Identify which cell holds the provided text, then report its [X, Y] central coordinate. 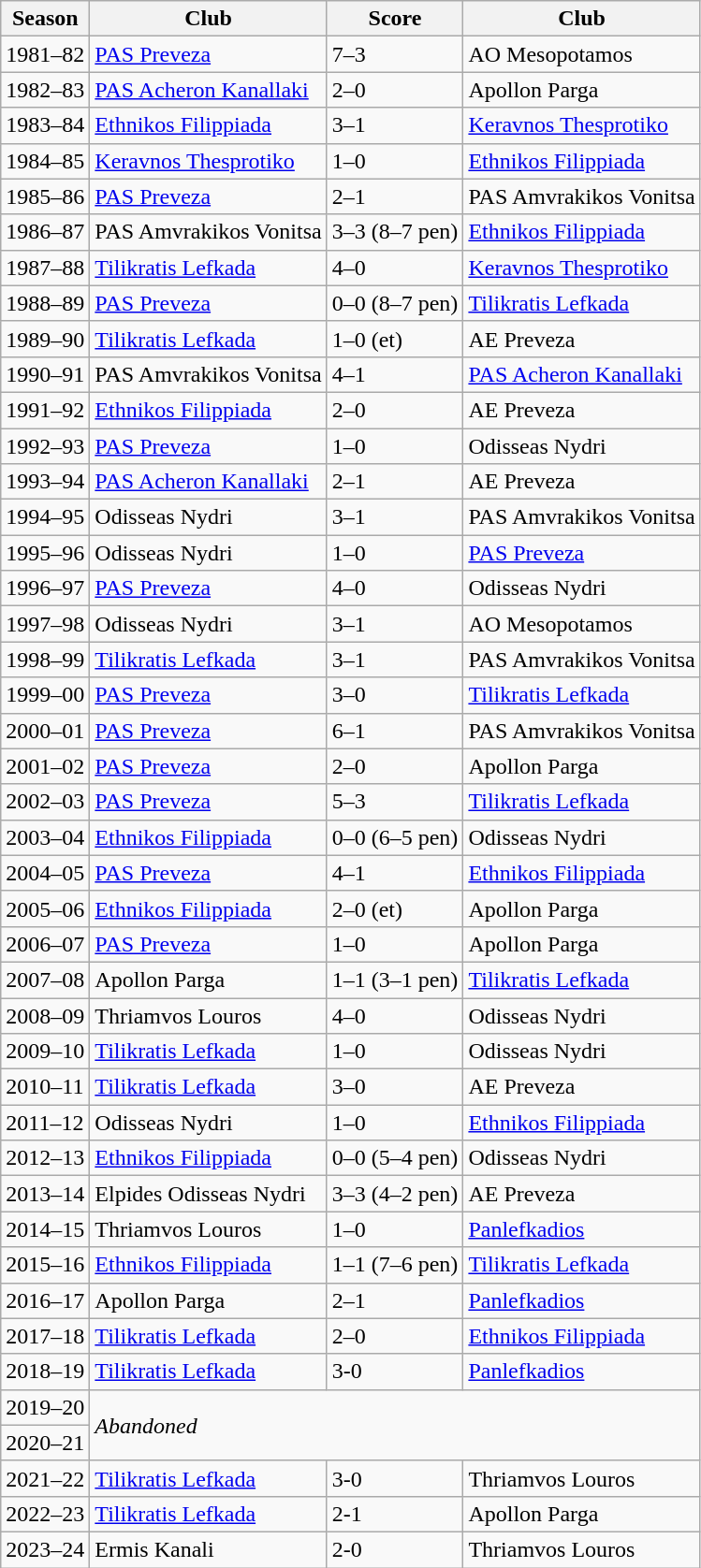
1994–95 [45, 517]
0–0 (6–5 pen) [395, 837]
2001–02 [45, 766]
5–3 [395, 802]
1997–98 [45, 624]
0–0 (8–7 pen) [395, 303]
0–0 (5–4 pen) [395, 1158]
1989–90 [45, 339]
Ermis Kanali [208, 1549]
2-0 [395, 1549]
2017–18 [45, 1336]
2014–15 [45, 1229]
2–0 (et) [395, 908]
7–3 [395, 54]
2002–03 [45, 802]
1996–97 [45, 588]
2021–22 [45, 1478]
Elpides Odisseas Nydri [208, 1194]
2010–11 [45, 1087]
2019–20 [45, 1407]
1984–85 [45, 161]
Season [45, 19]
2022–23 [45, 1514]
1983–84 [45, 125]
3–3 (4–2 pen) [395, 1194]
1–1 (3–1 pen) [395, 980]
2005–06 [45, 908]
2018–19 [45, 1372]
1987–88 [45, 268]
1986–87 [45, 232]
2009–10 [45, 1052]
Score [395, 19]
2007–08 [45, 980]
1991–92 [45, 410]
2000–01 [45, 731]
2006–07 [45, 944]
1995–96 [45, 553]
2004–05 [45, 873]
2-1 [395, 1514]
2008–09 [45, 1015]
3–3 (8–7 pen) [395, 232]
1992–93 [45, 446]
2020–21 [45, 1443]
2011–12 [45, 1123]
Abandoned [395, 1425]
2013–14 [45, 1194]
1985–86 [45, 196]
1993–94 [45, 482]
1982–83 [45, 90]
2023–24 [45, 1549]
1–1 (7–6 pen) [395, 1265]
1998–99 [45, 660]
1988–89 [45, 303]
6–1 [395, 731]
1999–00 [45, 695]
2015–16 [45, 1265]
1990–91 [45, 374]
2003–04 [45, 837]
2016–17 [45, 1300]
1–0 (et) [395, 339]
1981–82 [45, 54]
2012–13 [45, 1158]
